Search for the cell housing the specified text and yield its [X, Y] center coordinate. 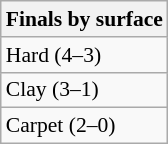
Clay (3–1) [84, 90]
Hard (4–3) [84, 55]
Carpet (2–0) [84, 126]
Finals by surface [84, 19]
